Scan for the cell matching the given text and deliver its [x, y] coordinate at center. 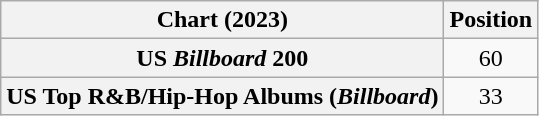
Chart (2023) [222, 20]
33 [491, 96]
60 [491, 58]
Position [491, 20]
US Top R&B/Hip-Hop Albums (Billboard) [222, 96]
US Billboard 200 [222, 58]
